Detect which cell encompasses the target text, then output its (x, y) center coordinate. 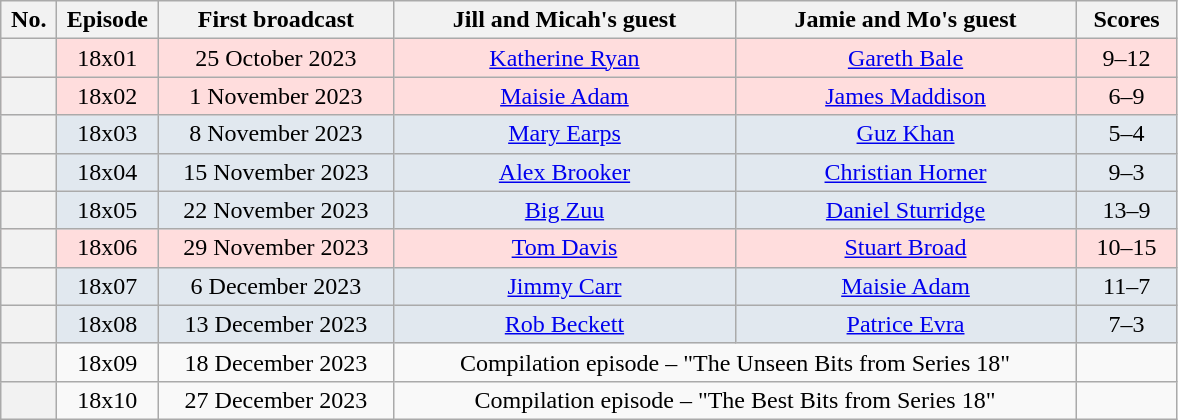
Christian Horner (906, 172)
Compilation episode – "The Best Bits from Series 18" (735, 400)
Gareth Bale (906, 58)
9–12 (1126, 58)
18x05 (108, 210)
18 December 2023 (276, 362)
27 December 2023 (276, 400)
18x08 (108, 324)
Guz Khan (906, 134)
18x07 (108, 286)
Jimmy Carr (564, 286)
Jill and Micah's guest (564, 20)
First broadcast (276, 20)
15 November 2023 (276, 172)
13 December 2023 (276, 324)
6 December 2023 (276, 286)
No. (29, 20)
Katherine Ryan (564, 58)
1 November 2023 (276, 96)
8 November 2023 (276, 134)
5–4 (1126, 134)
7–3 (1126, 324)
29 November 2023 (276, 248)
Tom Davis (564, 248)
Episode (108, 20)
Compilation episode – "The Unseen Bits from Series 18" (735, 362)
Rob Beckett (564, 324)
Big Zuu (564, 210)
James Maddison (906, 96)
Mary Earps (564, 134)
6–9 (1126, 96)
Patrice Evra (906, 324)
18x06 (108, 248)
9–3 (1126, 172)
11–7 (1126, 286)
18x10 (108, 400)
18x09 (108, 362)
18x02 (108, 96)
25 October 2023 (276, 58)
18x01 (108, 58)
Alex Brooker (564, 172)
22 November 2023 (276, 210)
18x03 (108, 134)
Jamie and Mo's guest (906, 20)
18x04 (108, 172)
Daniel Sturridge (906, 210)
13–9 (1126, 210)
Stuart Broad (906, 248)
Scores (1126, 20)
10–15 (1126, 248)
